Return the (x, y) coordinate for the center point of the cell that contains the specified text.  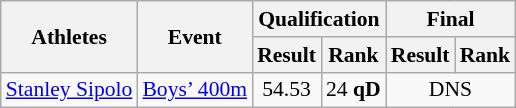
Stanley Sipolo (70, 90)
24 qD (354, 90)
Boys’ 400m (194, 90)
DNS (450, 90)
Final (450, 19)
54.53 (286, 90)
Qualification (319, 19)
Athletes (70, 36)
Event (194, 36)
